Extract the (x, y) coordinate from the center of the cell holding the provided text.  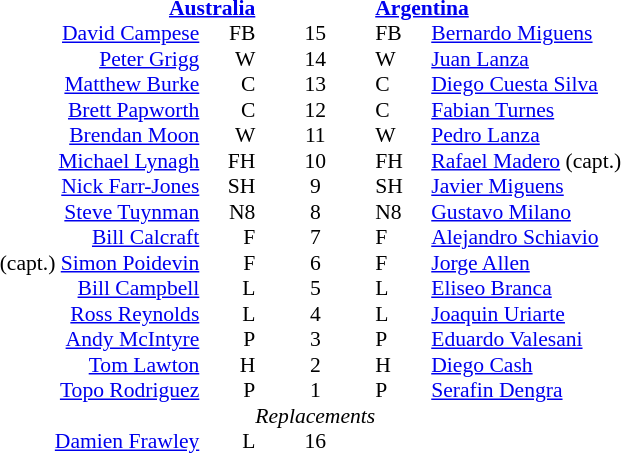
7 (315, 237)
Replacements (315, 416)
8 (315, 212)
9 (315, 187)
12 (315, 110)
3 (315, 339)
2 (315, 365)
13 (315, 85)
1 (315, 391)
11 (315, 135)
10 (315, 161)
4 (315, 314)
6 (315, 263)
14 (315, 59)
15 (315, 33)
5 (315, 289)
